Search for the cell housing the specified text and yield its [x, y] center coordinate. 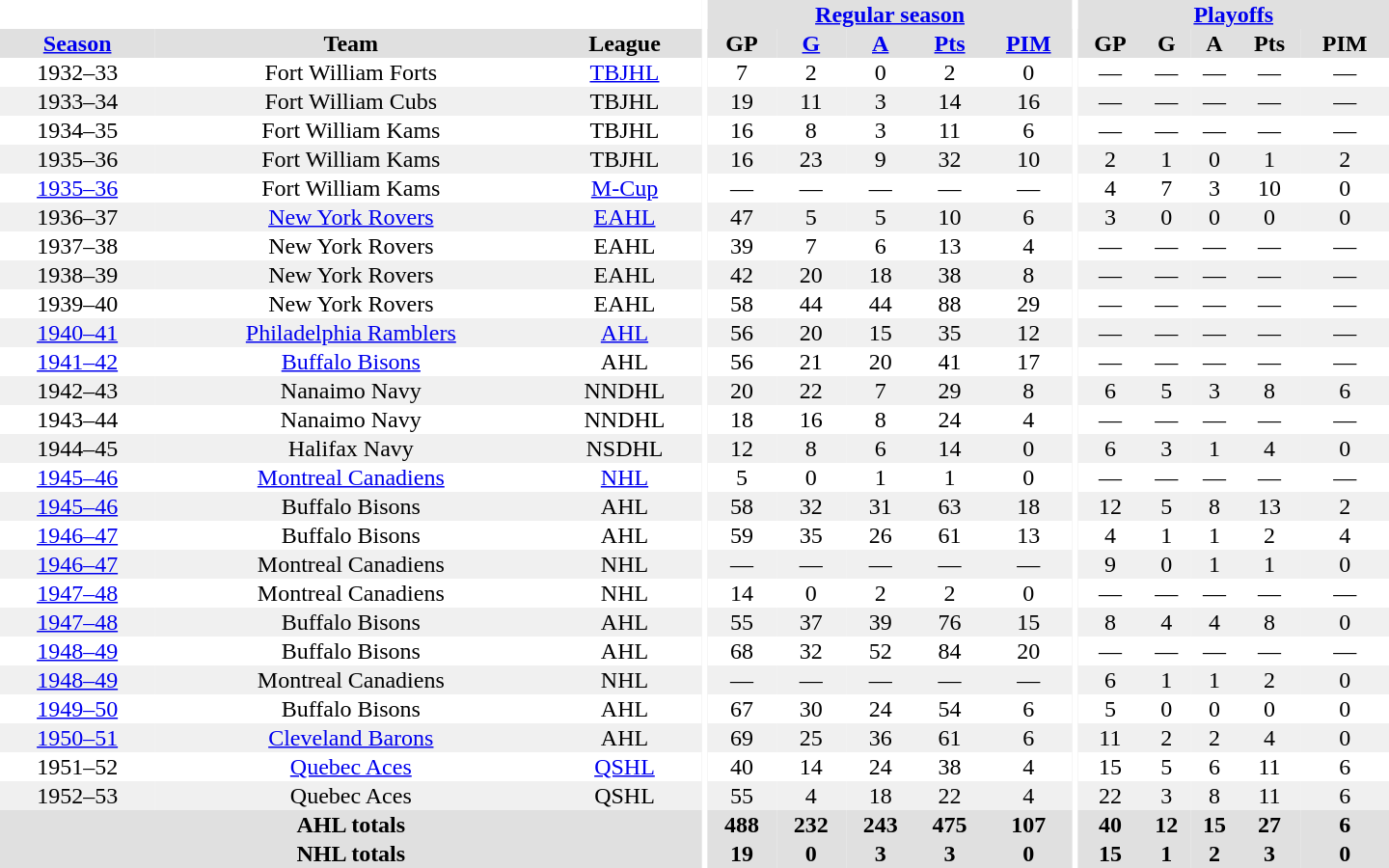
26 [881, 535]
Team [351, 43]
21 [811, 362]
AHL totals [351, 825]
Season [77, 43]
1934–35 [77, 130]
232 [811, 825]
37 [811, 622]
243 [881, 825]
475 [950, 825]
36 [881, 738]
69 [742, 738]
League [624, 43]
488 [742, 825]
30 [811, 709]
27 [1269, 825]
Playoffs [1233, 14]
1944–45 [77, 448]
1937–38 [77, 246]
59 [742, 535]
Halifax Navy [351, 448]
84 [950, 651]
52 [881, 651]
NHL totals [351, 854]
63 [950, 506]
1950–51 [77, 738]
88 [950, 304]
17 [1028, 362]
41 [950, 362]
68 [742, 651]
1940–41 [77, 333]
1952–53 [77, 796]
1933–34 [77, 101]
107 [1028, 825]
1939–40 [77, 304]
31 [881, 506]
1941–42 [77, 362]
76 [950, 622]
Fort William Forts [351, 72]
1951–52 [77, 767]
Fort William Cubs [351, 101]
NSDHL [624, 448]
23 [811, 159]
1936–37 [77, 217]
Philadelphia Ramblers [351, 333]
Cleveland Barons [351, 738]
47 [742, 217]
1949–50 [77, 709]
25 [811, 738]
Regular season [889, 14]
54 [950, 709]
M-Cup [624, 188]
1938–39 [77, 275]
1932–33 [77, 72]
67 [742, 709]
1942–43 [77, 391]
1943–44 [77, 420]
42 [742, 275]
